Locate the cell with the specified text and output its (X, Y) center coordinate. 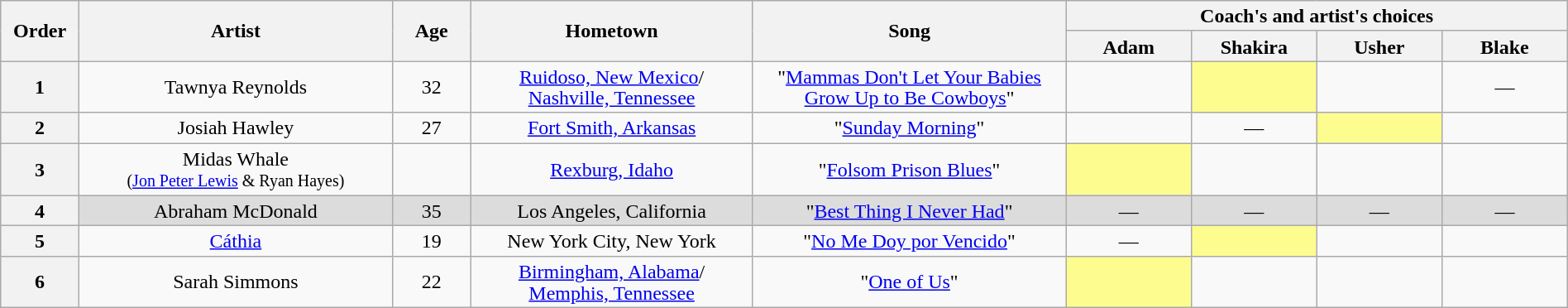
Hometown (612, 31)
Blake (1505, 46)
32 (432, 87)
"Mammas Don't Let Your Babies Grow Up to Be Cowboys" (910, 87)
27 (432, 128)
Cáthia (235, 242)
Rexburg, Idaho (612, 169)
Birmingham, Alabama/Memphis, Tennessee (612, 282)
Adam (1129, 46)
35 (432, 210)
Tawnya Reynolds (235, 87)
Artist (235, 31)
"One of Us" (910, 282)
22 (432, 282)
Ruidoso, New Mexico/Nashville, Tennessee (612, 87)
4 (40, 210)
"Folsom Prison Blues" (910, 169)
19 (432, 242)
Age (432, 31)
5 (40, 242)
3 (40, 169)
2 (40, 128)
Abraham McDonald (235, 210)
6 (40, 282)
"Sunday Morning" (910, 128)
Fort Smith, Arkansas (612, 128)
Usher (1379, 46)
Shakira (1255, 46)
New York City, New York (612, 242)
Sarah Simmons (235, 282)
Order (40, 31)
"No Me Doy por Vencido" (910, 242)
1 (40, 87)
Coach's and artist's choices (1317, 17)
"Best Thing I Never Had" (910, 210)
Song (910, 31)
Midas Whale (Jon Peter Lewis & Ryan Hayes) (235, 169)
Los Angeles, California (612, 210)
Josiah Hawley (235, 128)
